Search for the cell housing the specified text and yield its [X, Y] center coordinate. 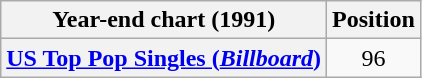
US Top Pop Singles (Billboard) [164, 58]
Position [374, 20]
96 [374, 58]
Year-end chart (1991) [164, 20]
